Search for the cell housing the specified text and yield its (x, y) center coordinate. 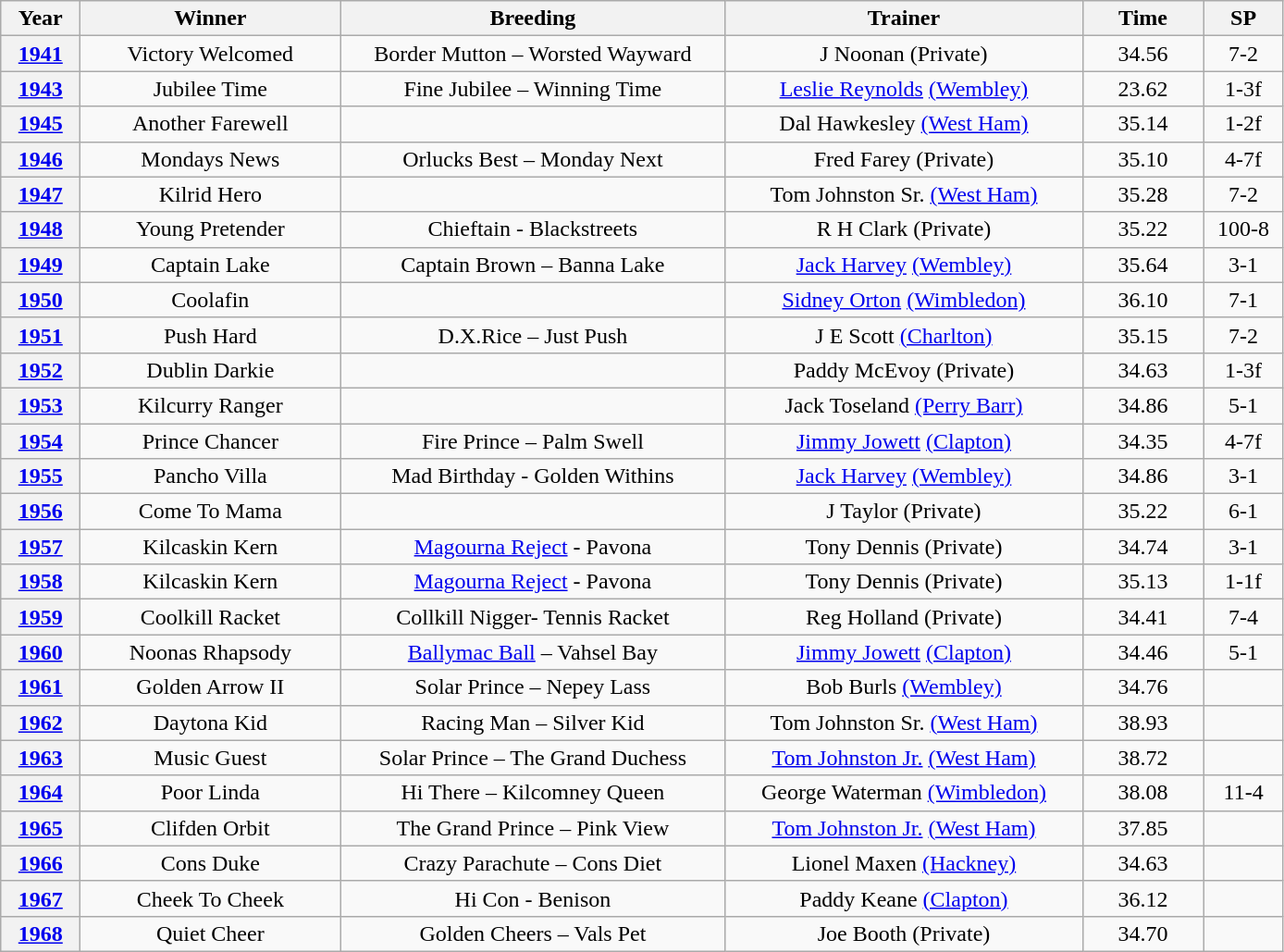
Coolafin (211, 300)
1964 (41, 793)
Jubilee Time (211, 89)
38.08 (1143, 793)
1954 (41, 441)
1963 (41, 758)
Hi There – Kilcomney Queen (533, 793)
11-4 (1243, 793)
Border Mutton – Worsted Wayward (533, 54)
35.10 (1143, 159)
Golden Arrow II (211, 687)
Quiet Cheer (211, 933)
Cheek To Cheek (211, 898)
1959 (41, 617)
1957 (41, 547)
Fred Farey (Private) (904, 159)
Daytona Kid (211, 723)
Captain Lake (211, 265)
Kilrid Hero (211, 194)
1943 (41, 89)
Prince Chancer (211, 441)
1951 (41, 335)
Hi Con - Benison (533, 898)
Captain Brown – Banna Lake (533, 265)
Solar Prince – Nepey Lass (533, 687)
Paddy McEvoy (Private) (904, 370)
1947 (41, 194)
1955 (41, 476)
1941 (41, 54)
Coolkill Racket (211, 617)
1962 (41, 723)
1960 (41, 652)
7-1 (1243, 300)
Dal Hawkesley (West Ham) (904, 124)
Winner (211, 19)
Reg Holland (Private) (904, 617)
35.28 (1143, 194)
Clifden Orbit (211, 828)
1968 (41, 933)
34.76 (1143, 687)
1961 (41, 687)
Poor Linda (211, 793)
7-4 (1243, 617)
J Taylor (Private) (904, 512)
35.14 (1143, 124)
Young Pretender (211, 229)
Come To Mama (211, 512)
1952 (41, 370)
6-1 (1243, 512)
37.85 (1143, 828)
Push Hard (211, 335)
Mondays News (211, 159)
34.74 (1143, 547)
34.46 (1143, 652)
34.56 (1143, 54)
Music Guest (211, 758)
Breeding (533, 19)
George Waterman (Wimbledon) (904, 793)
Another Farewell (211, 124)
Bob Burls (Wembley) (904, 687)
38.72 (1143, 758)
Chieftain - Blackstreets (533, 229)
34.41 (1143, 617)
Kilcurry Ranger (211, 405)
Victory Welcomed (211, 54)
1946 (41, 159)
1966 (41, 863)
J E Scott (Charlton) (904, 335)
1949 (41, 265)
Ballymac Ball – Vahsel Bay (533, 652)
R H Clark (Private) (904, 229)
Crazy Parachute – Cons Diet (533, 863)
The Grand Prince – Pink View (533, 828)
Fine Jubilee – Winning Time (533, 89)
SP (1243, 19)
Lionel Maxen (Hackney) (904, 863)
1958 (41, 582)
Leslie Reynolds (Wembley) (904, 89)
J Noonan (Private) (904, 54)
D.X.Rice – Just Push (533, 335)
1956 (41, 512)
23.62 (1143, 89)
Time (1143, 19)
Paddy Keane (Clapton) (904, 898)
34.70 (1143, 933)
Mad Birthday - Golden Withins (533, 476)
34.35 (1143, 441)
Dublin Darkie (211, 370)
1948 (41, 229)
Year (41, 19)
38.93 (1143, 723)
Jack Toseland (Perry Barr) (904, 405)
Golden Cheers – Vals Pet (533, 933)
35.15 (1143, 335)
Joe Booth (Private) (904, 933)
36.10 (1143, 300)
1-1f (1243, 582)
100-8 (1243, 229)
Sidney Orton (Wimbledon) (904, 300)
1953 (41, 405)
36.12 (1143, 898)
1950 (41, 300)
Orlucks Best – Monday Next (533, 159)
Noonas Rhapsody (211, 652)
Solar Prince – The Grand Duchess (533, 758)
1967 (41, 898)
Cons Duke (211, 863)
Collkill Nigger- Tennis Racket (533, 617)
Racing Man – Silver Kid (533, 723)
35.64 (1143, 265)
35.13 (1143, 582)
1965 (41, 828)
Trainer (904, 19)
1945 (41, 124)
1-2f (1243, 124)
Fire Prince – Palm Swell (533, 441)
Pancho Villa (211, 476)
